Extract the [x, y] coordinate from the center of the cell holding the provided text.  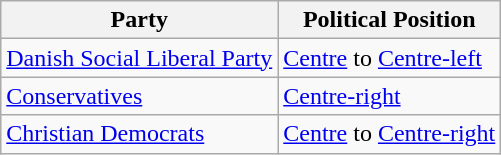
Danish Social Liberal Party [140, 58]
Party [140, 20]
Centre to Centre-left [390, 58]
Centre-right [390, 96]
Conservatives [140, 96]
Centre to Centre-right [390, 134]
Political Position [390, 20]
Christian Democrats [140, 134]
